Return the (x, y) coordinate for the center point of the cell that contains the specified text.  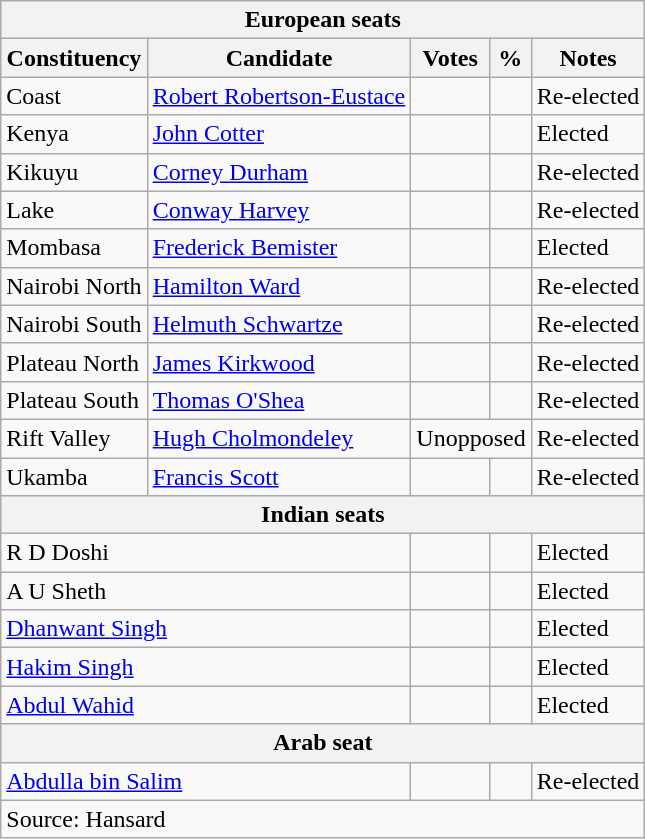
Kikuyu (74, 172)
Francis Scott (279, 477)
Candidate (279, 58)
Frederick Bemister (279, 248)
European seats (323, 20)
Kenya (74, 134)
James Kirkwood (279, 362)
Nairobi North (74, 286)
Indian seats (323, 515)
Lake (74, 210)
Plateau North (74, 362)
Constituency (74, 58)
Nairobi South (74, 324)
Mombasa (74, 248)
Helmuth Schwartze (279, 324)
Conway Harvey (279, 210)
Unopposed (471, 438)
% (511, 58)
A U Sheth (206, 591)
Hamilton Ward (279, 286)
Notes (588, 58)
R D Doshi (206, 553)
Abdulla bin Salim (206, 781)
Coast (74, 96)
Plateau South (74, 400)
Abdul Wahid (206, 705)
Robert Robertson-Eustace (279, 96)
Hugh Cholmondeley (279, 438)
Ukamba (74, 477)
Source: Hansard (323, 819)
Votes (450, 58)
Thomas O'Shea (279, 400)
Hakim Singh (206, 667)
Arab seat (323, 743)
Rift Valley (74, 438)
John Cotter (279, 134)
Corney Durham (279, 172)
Dhanwant Singh (206, 629)
